Pinpoint the cell where the given text exists, returning its (X, Y) midpoint coordinate. 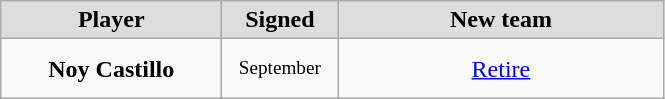
Retire (501, 69)
New team (501, 20)
Noy Castillo (112, 69)
September (280, 69)
Signed (280, 20)
Player (112, 20)
